Extract the [X, Y] coordinate from the center of the cell holding the provided text.  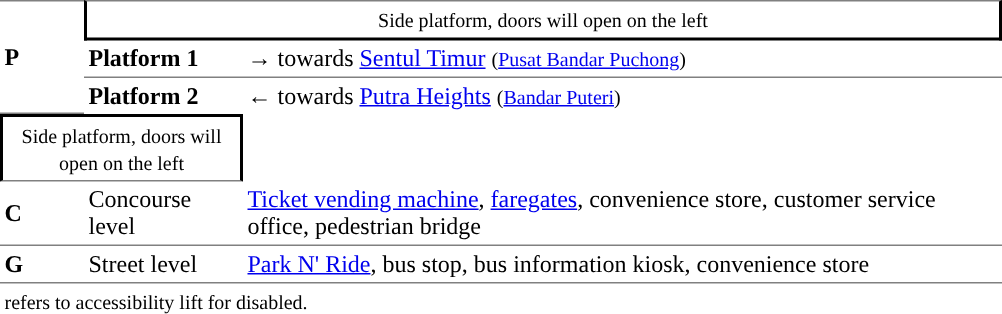
Ticket vending machine, faregates, convenience store, customer service office, pedestrian bridge [622, 214]
P [42, 57]
Platform 1 [164, 59]
→ towards Sentul Timur (Pusat Bandar Puchong) [622, 59]
Platform 2 [164, 96]
Concourse level [164, 214]
← towards Putra Heights (Bandar Puteri) [622, 96]
C [42, 214]
Park N' Ride, bus stop, bus information kiosk, convenience store [622, 264]
Street level [164, 264]
G [42, 264]
